Detect which cell encompasses the target text, then output its [X, Y] center coordinate. 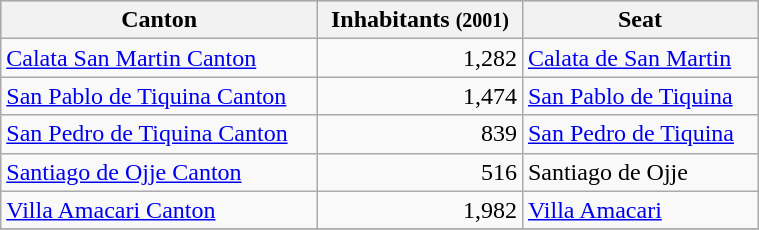
Canton [160, 20]
1,282 [420, 58]
Santiago de Ojje Canton [160, 172]
1,474 [420, 96]
Villa Amacari [640, 210]
Santiago de Ojje [640, 172]
1,982 [420, 210]
Calata de San Martin [640, 58]
San Pablo de Tiquina Canton [160, 96]
San Pedro de Tiquina Canton [160, 134]
Calata San Martin Canton [160, 58]
Seat [640, 20]
San Pedro de Tiquina [640, 134]
839 [420, 134]
Villa Amacari Canton [160, 210]
San Pablo de Tiquina [640, 96]
Inhabitants (2001) [420, 20]
516 [420, 172]
